Locate the cell with the specified text and output its (x, y) center coordinate. 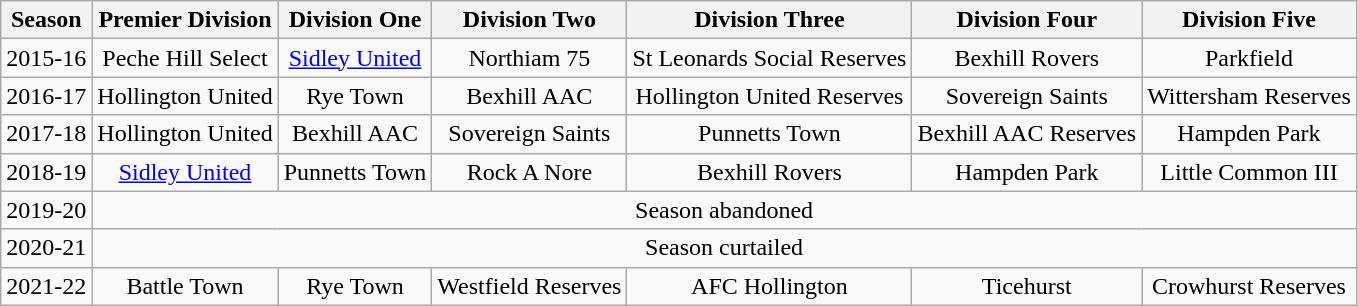
Premier Division (185, 20)
2021-22 (46, 286)
Division Three (770, 20)
Westfield Reserves (530, 286)
Little Common III (1250, 172)
2015-16 (46, 58)
Northiam 75 (530, 58)
Bexhill AAC Reserves (1027, 134)
2018-19 (46, 172)
Rock A Nore (530, 172)
Season (46, 20)
Wittersham Reserves (1250, 96)
Season curtailed (724, 248)
Division Two (530, 20)
Peche Hill Select (185, 58)
2019-20 (46, 210)
Battle Town (185, 286)
2020-21 (46, 248)
Season abandoned (724, 210)
2016-17 (46, 96)
2017-18 (46, 134)
Ticehurst (1027, 286)
Division One (355, 20)
Hollington United Reserves (770, 96)
Parkfield (1250, 58)
AFC Hollington (770, 286)
St Leonards Social Reserves (770, 58)
Division Five (1250, 20)
Crowhurst Reserves (1250, 286)
Division Four (1027, 20)
